Output the [x, y] coordinate of the center of the cell containing the given text.  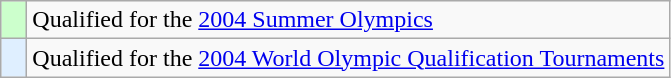
Qualified for the 2004 Summer Olympics [348, 20]
Qualified for the 2004 World Olympic Qualification Tournaments [348, 58]
